Detect which cell encompasses the target text, then output its [x, y] center coordinate. 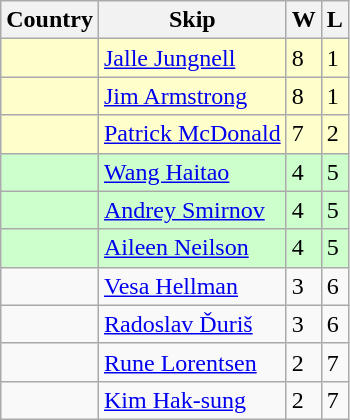
Aileen Neilson [192, 248]
Jim Armstrong [192, 96]
Jalle Jungnell [192, 58]
L [334, 20]
Andrey Smirnov [192, 210]
Patrick McDonald [192, 134]
Country [50, 20]
W [304, 20]
Radoslav Ďuriš [192, 324]
Kim Hak-sung [192, 400]
Rune Lorentsen [192, 362]
Skip [192, 20]
Vesa Hellman [192, 286]
Wang Haitao [192, 172]
